Identify which cell holds the provided text, then report its [x, y] central coordinate. 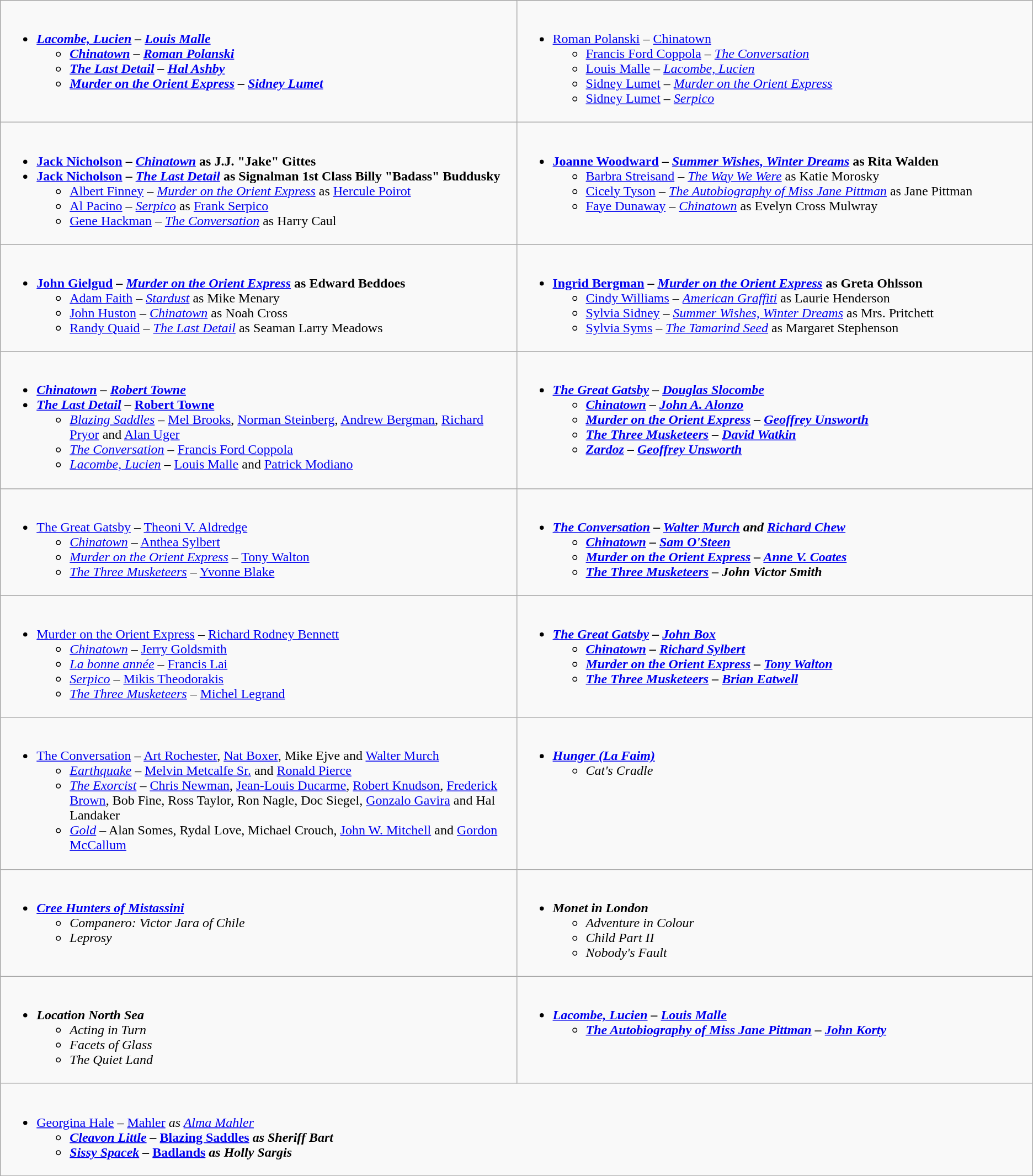
Cree Hunters of MistassiniCompanero: Victor Jara of ChileLeprosy [258, 923]
The Great Gatsby – John BoxChinatown – Richard SylbertMurder on the Orient Express – Tony WaltonThe Three Musketeers – Brian Eatwell [775, 657]
The Great Gatsby – Theoni V. AldredgeChinatown – Anthea SylbertMurder on the Orient Express – Tony WaltonThe Three Musketeers – Yvonne Blake [258, 542]
Hunger (La Faim)Cat's Cradle [775, 794]
Monet in LondonAdventure in ColourChild Part IINobody's Fault [775, 923]
Georgina Hale – Mahler as Alma MahlerCleavon Little – Blazing Saddles as Sheriff BartSissy Spacek – Badlands as Holly Sargis [516, 1129]
Lacombe, Lucien – Louis MalleChinatown – Roman PolanskiThe Last Detail – Hal AshbyMurder on the Orient Express – Sidney Lumet [258, 62]
Location North SeaActing in TurnFacets of GlassThe Quiet Land [258, 1030]
Lacombe, Lucien – Louis MalleThe Autobiography of Miss Jane Pittman – John Korty [775, 1030]
